Return the [X, Y] coordinate for the center point of the cell that contains the specified text.  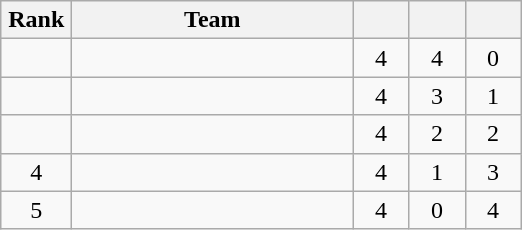
Rank [36, 20]
Team [212, 20]
5 [36, 210]
